Output the [x, y] coordinate of the center of the cell containing the given text.  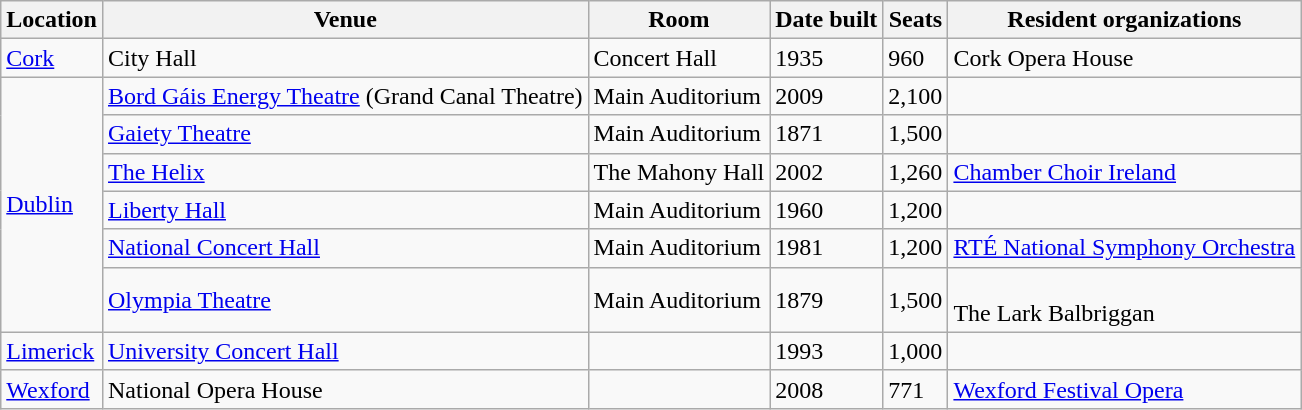
Cork Opera House [1124, 58]
Resident organizations [1124, 20]
Seats [916, 20]
City Hall [345, 58]
Room [679, 20]
960 [916, 58]
1,260 [916, 172]
Wexford [52, 389]
2,100 [916, 96]
Bord Gáis Energy Theatre (Grand Canal Theatre) [345, 96]
Venue [345, 20]
The Helix [345, 172]
Gaiety Theatre [345, 134]
Limerick [52, 351]
Cork [52, 58]
1993 [826, 351]
The Mahony Hall [679, 172]
RTÉ National Symphony Orchestra [1124, 248]
University Concert Hall [345, 351]
National Opera House [345, 389]
Date built [826, 20]
1,000 [916, 351]
1935 [826, 58]
1960 [826, 210]
2002 [826, 172]
1981 [826, 248]
2008 [826, 389]
Concert Hall [679, 58]
Dublin [52, 204]
Location [52, 20]
1879 [826, 300]
Olympia Theatre [345, 300]
1871 [826, 134]
Liberty Hall [345, 210]
The Lark Balbriggan [1124, 300]
771 [916, 389]
National Concert Hall [345, 248]
Wexford Festival Opera [1124, 389]
Chamber Choir Ireland [1124, 172]
2009 [826, 96]
